Find where the given text appears and provide that cell's center as (x, y) coordinate. 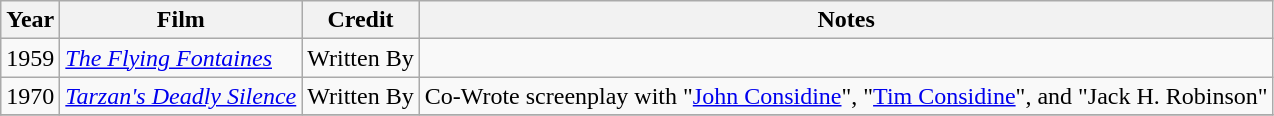
Credit (360, 20)
Year (30, 20)
1970 (30, 96)
Notes (846, 20)
Tarzan's Deadly Silence (181, 96)
1959 (30, 58)
Film (181, 20)
The Flying Fontaines (181, 58)
Co-Wrote screenplay with "John Considine", "Tim Considine", and "Jack H. Robinson" (846, 96)
